Identify which cell holds the provided text, then report its [x, y] central coordinate. 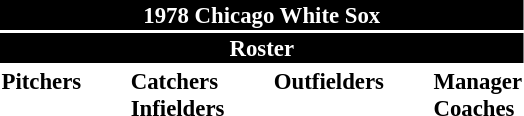
Roster [262, 48]
1978 Chicago White Sox [262, 15]
